Search for the cell housing the specified text and yield its (x, y) center coordinate. 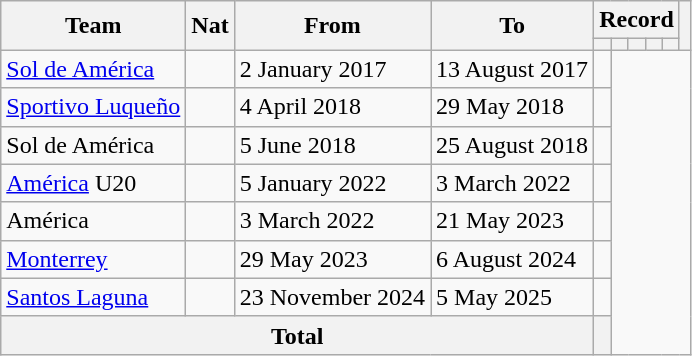
América U20 (94, 183)
From (332, 26)
25 August 2018 (512, 145)
Team (94, 26)
Santos Laguna (94, 297)
6 August 2024 (512, 259)
29 May 2018 (512, 107)
5 June 2018 (332, 145)
Nat (210, 26)
29 May 2023 (332, 259)
5 January 2022 (332, 183)
2 January 2017 (332, 69)
To (512, 26)
21 May 2023 (512, 221)
América (94, 221)
Record (637, 20)
Monterrey (94, 259)
Total (298, 335)
23 November 2024 (332, 297)
4 April 2018 (332, 107)
5 May 2025 (512, 297)
13 August 2017 (512, 69)
Sportivo Luqueño (94, 107)
